For the text-containing cell, return its midpoint in (x, y) coordinate format. 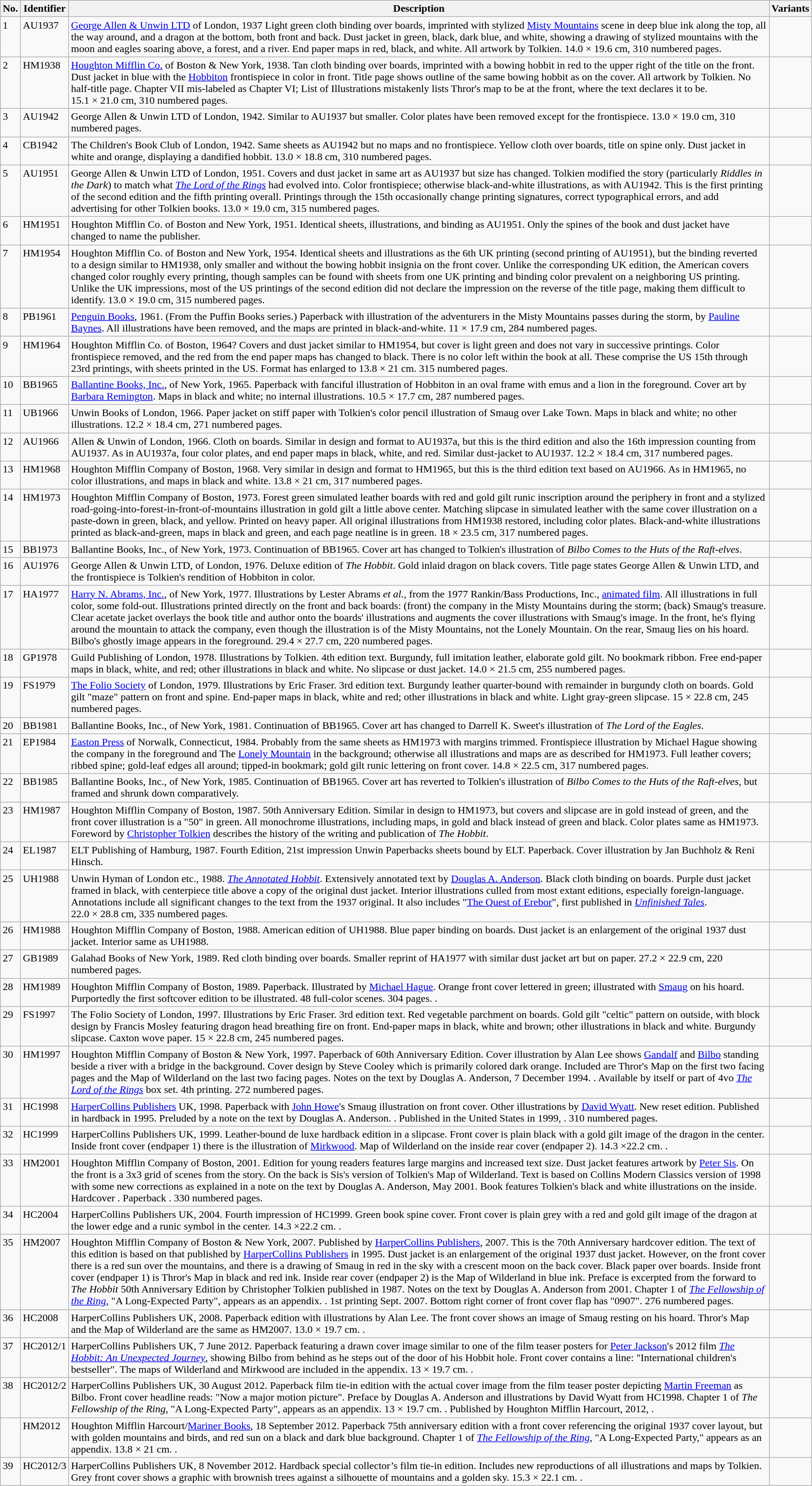
23 (10, 822)
HA1977 (44, 617)
4 (10, 151)
PB1961 (44, 322)
GB1989 (44, 964)
HM2012 (44, 1437)
FS1979 (44, 697)
15 (10, 549)
No. (10, 9)
CB1942 (44, 151)
39 (10, 1472)
EL1987 (44, 856)
24 (10, 856)
36 (10, 1323)
8 (10, 322)
HM1951 (44, 231)
HC2004 (44, 1220)
22 (10, 788)
34 (10, 1220)
HM1964 (44, 356)
27 (10, 964)
HM1973 (44, 515)
HM1989 (44, 992)
20 (10, 725)
AU1951 (44, 191)
AU1937 (44, 37)
21 (10, 754)
1 (10, 37)
AU1942 (44, 122)
HM1954 (44, 276)
HM1997 (44, 1073)
HM1987 (44, 822)
5 (10, 191)
Description (419, 9)
HC1998 (44, 1112)
35 (10, 1272)
16 (10, 572)
25 (10, 896)
18 (10, 663)
BB1985 (44, 788)
HC2012/3 (44, 1472)
9 (10, 356)
HM2001 (44, 1180)
Variants (790, 9)
33 (10, 1180)
FS1997 (44, 1027)
13 (10, 476)
28 (10, 992)
BB1965 (44, 390)
HM1968 (44, 476)
38 (10, 1397)
31 (10, 1112)
2 (10, 82)
HC2012/2 (44, 1397)
7 (10, 276)
AU1966 (44, 447)
AU1976 (44, 572)
Identifier (44, 9)
UB1966 (44, 418)
10 (10, 390)
GP1978 (44, 663)
12 (10, 447)
HC1999 (44, 1140)
37 (10, 1358)
17 (10, 617)
EP1984 (44, 754)
30 (10, 1073)
19 (10, 697)
32 (10, 1140)
HM1938 (44, 82)
HC2008 (44, 1323)
3 (10, 122)
11 (10, 418)
BB1981 (44, 725)
BB1973 (44, 549)
HM2007 (44, 1272)
6 (10, 231)
14 (10, 515)
HM1988 (44, 935)
29 (10, 1027)
26 (10, 935)
UH1988 (44, 896)
HC2012/1 (44, 1358)
